Pinpoint the cell where the given text exists, returning its [X, Y] midpoint coordinate. 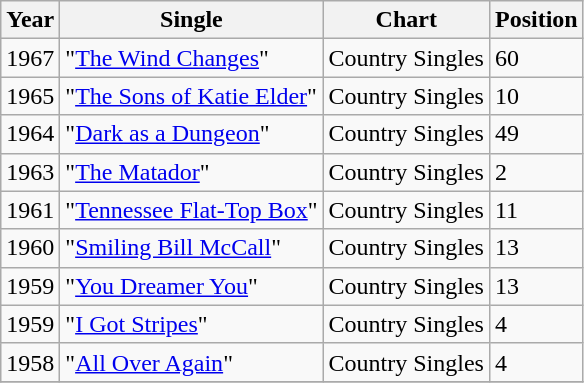
"Tennessee Flat-Top Box" [192, 210]
11 [536, 210]
Chart [406, 20]
1963 [30, 172]
"Smiling Bill McCall" [192, 248]
1964 [30, 134]
1958 [30, 362]
"The Matador" [192, 172]
60 [536, 58]
2 [536, 172]
Year [30, 20]
1965 [30, 96]
1961 [30, 210]
1960 [30, 248]
Position [536, 20]
"All Over Again" [192, 362]
"Dark as a Dungeon" [192, 134]
Single [192, 20]
"You Dreamer You" [192, 286]
1967 [30, 58]
49 [536, 134]
"The Wind Changes" [192, 58]
10 [536, 96]
"The Sons of Katie Elder" [192, 96]
"I Got Stripes" [192, 324]
